Provide the [X, Y] coordinate of the cell's center where the given text is located.  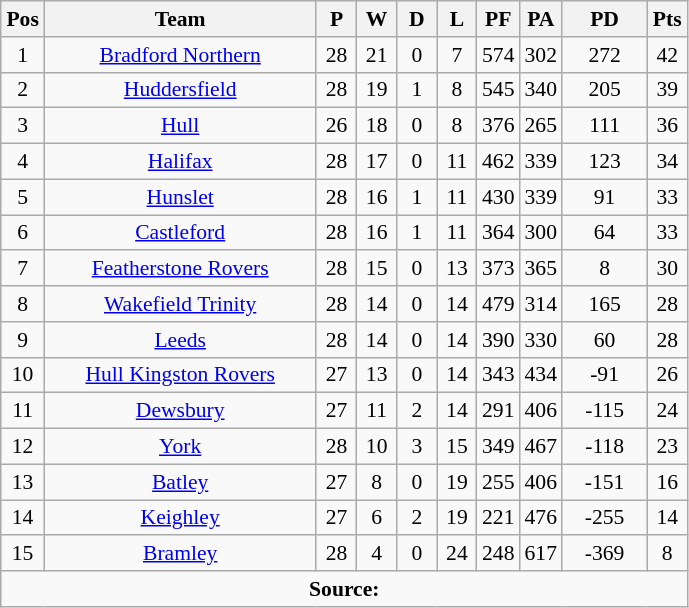
23 [667, 447]
221 [498, 518]
36 [667, 126]
Team [180, 19]
Featherstone Rovers [180, 269]
L [457, 19]
265 [540, 126]
91 [604, 197]
Bradford Northern [180, 55]
205 [604, 90]
Source: [344, 589]
373 [498, 269]
467 [540, 447]
Keighley [180, 518]
Hull [180, 126]
-151 [604, 482]
W [377, 19]
Bramley [180, 554]
30 [667, 269]
300 [540, 233]
434 [540, 375]
430 [498, 197]
390 [498, 340]
248 [498, 554]
Leeds [180, 340]
545 [498, 90]
574 [498, 55]
165 [604, 304]
479 [498, 304]
PF [498, 19]
60 [604, 340]
476 [540, 518]
617 [540, 554]
349 [498, 447]
Hunslet [180, 197]
PD [604, 19]
Pts [667, 19]
42 [667, 55]
21 [377, 55]
D [417, 19]
365 [540, 269]
314 [540, 304]
39 [667, 90]
-255 [604, 518]
5 [22, 197]
17 [377, 162]
-115 [604, 411]
Dewsbury [180, 411]
York [180, 447]
272 [604, 55]
Wakefield Trinity [180, 304]
291 [498, 411]
255 [498, 482]
34 [667, 162]
364 [498, 233]
P [336, 19]
330 [540, 340]
462 [498, 162]
302 [540, 55]
111 [604, 126]
12 [22, 447]
376 [498, 126]
340 [540, 90]
Batley [180, 482]
Halifax [180, 162]
18 [377, 126]
-118 [604, 447]
64 [604, 233]
123 [604, 162]
9 [22, 340]
Hull Kingston Rovers [180, 375]
-91 [604, 375]
Huddersfield [180, 90]
Castleford [180, 233]
Pos [22, 19]
343 [498, 375]
PA [540, 19]
-369 [604, 554]
